Pinpoint the cell where the given text exists, returning its (X, Y) midpoint coordinate. 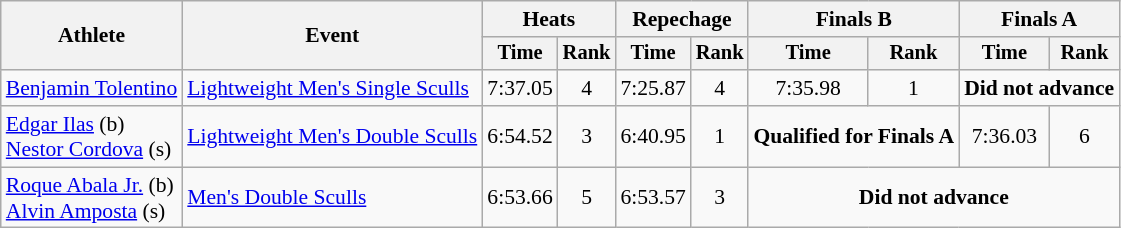
5 (587, 198)
7:37.05 (520, 88)
Finals B (854, 19)
Qualified for Finals A (854, 136)
6:40.95 (652, 136)
6 (1084, 136)
Repechage (682, 19)
Benjamin Tolentino (92, 88)
Edgar Ilas (b) Nestor Cordova (s) (92, 136)
Roque Abala Jr. (b) Alvin Amposta (s) (92, 198)
6:53.57 (652, 198)
6:54.52 (520, 136)
Athlete (92, 36)
7:25.87 (652, 88)
Finals A (1039, 19)
Lightweight Men's Single Sculls (332, 88)
7:36.03 (1004, 136)
Heats (548, 19)
6:53.66 (520, 198)
Lightweight Men's Double Sculls (332, 136)
Men's Double Sculls (332, 198)
Event (332, 36)
7:35.98 (808, 88)
